Output the (x, y) coordinate of the center of the cell containing the given text.  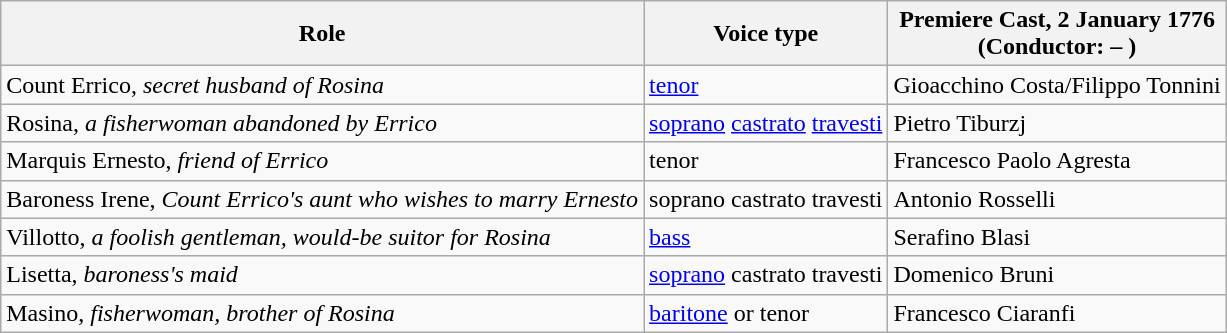
Rosina, a fisherwoman abandoned by Errico (322, 123)
Premiere Cast, 2 January 1776(Conductor: – ) (1057, 34)
Domenico Bruni (1057, 275)
Lisetta, baroness's maid (322, 275)
Pietro Tiburzj (1057, 123)
Baroness Irene, Count Errico's aunt who wishes to marry Ernesto (322, 199)
Role (322, 34)
Marquis Ernesto, friend of Errico (322, 161)
Villotto, a foolish gentleman, would-be suitor for Rosina (322, 237)
bass (766, 237)
Count Errico, secret husband of Rosina (322, 85)
Francesco Ciaranfi (1057, 313)
Antonio Rosselli (1057, 199)
Francesco Paolo Agresta (1057, 161)
Masino, fisherwoman, brother of Rosina (322, 313)
baritone or tenor (766, 313)
Voice type (766, 34)
Gioacchino Costa/Filippo Tonnini (1057, 85)
Serafino Blasi (1057, 237)
